Determine the (X, Y) coordinate at the center of the cell enclosing the given text.  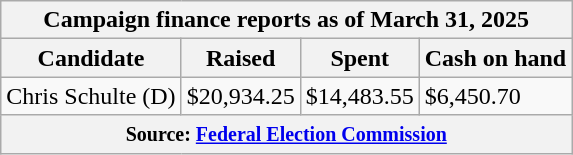
$6,450.70 (495, 96)
Candidate (91, 58)
Cash on hand (495, 58)
Source: Federal Election Commission (286, 134)
Chris Schulte (D) (91, 96)
Campaign finance reports as of March 31, 2025 (286, 20)
Raised (240, 58)
Spent (360, 58)
$14,483.55 (360, 96)
$20,934.25 (240, 96)
